Find where the given text appears and provide that cell's center as (x, y) coordinate. 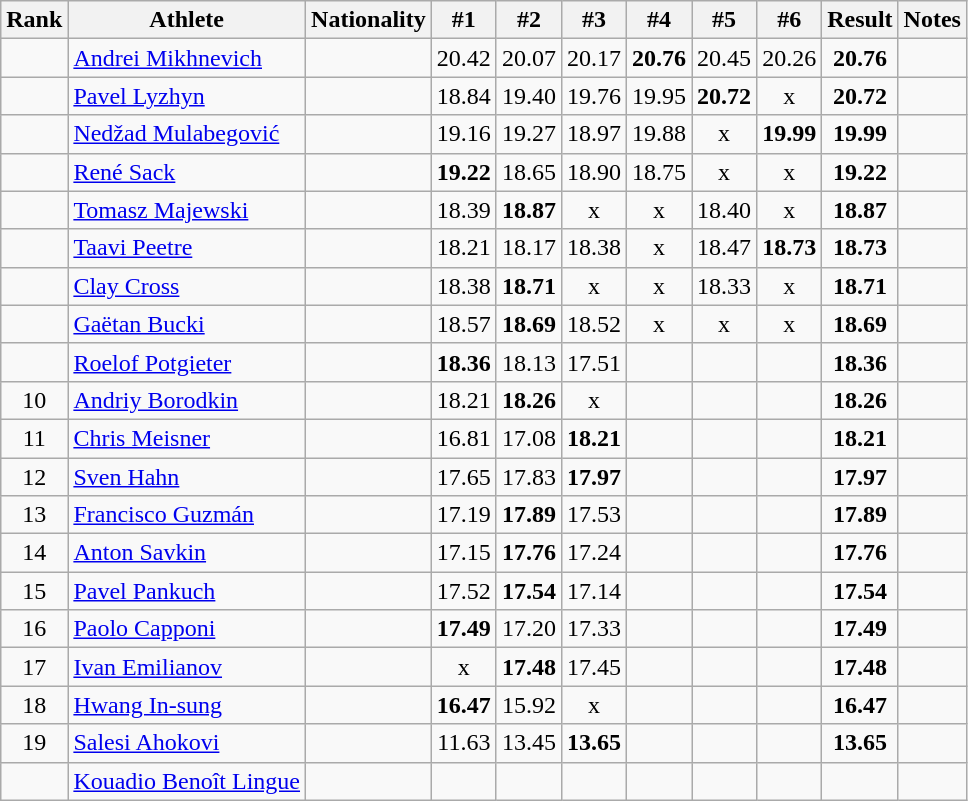
Pavel Pankuch (187, 591)
17.83 (528, 477)
Result (860, 20)
13 (34, 515)
19.76 (594, 96)
Kouadio Benoît Lingue (187, 781)
17.15 (464, 553)
#5 (724, 20)
20.07 (528, 58)
Nationality (369, 20)
#6 (790, 20)
Andriy Borodkin (187, 400)
17.51 (594, 362)
18.90 (594, 172)
18.17 (528, 248)
20.17 (594, 58)
18.13 (528, 362)
17.53 (594, 515)
#4 (658, 20)
René Sack (187, 172)
Francisco Guzmán (187, 515)
19.95 (658, 96)
20.26 (790, 58)
17.24 (594, 553)
Clay Cross (187, 286)
19.27 (528, 134)
17.45 (594, 667)
18 (34, 705)
Tomasz Majewski (187, 210)
18.39 (464, 210)
18.97 (594, 134)
#3 (594, 20)
19.40 (528, 96)
15 (34, 591)
18.52 (594, 324)
17.14 (594, 591)
Rank (34, 20)
Taavi Peetre (187, 248)
Andrei Mikhnevich (187, 58)
10 (34, 400)
Anton Savkin (187, 553)
18.33 (724, 286)
#1 (464, 20)
20.42 (464, 58)
16.81 (464, 438)
#2 (528, 20)
17.19 (464, 515)
19.16 (464, 134)
16 (34, 629)
18.75 (658, 172)
17 (34, 667)
Hwang In-sung (187, 705)
Ivan Emilianov (187, 667)
17.33 (594, 629)
Nedžad Mulabegović (187, 134)
18.47 (724, 248)
11 (34, 438)
Notes (932, 20)
Pavel Lyzhyn (187, 96)
19.88 (658, 134)
17.08 (528, 438)
Roelof Potgieter (187, 362)
18.57 (464, 324)
Paolo Capponi (187, 629)
17.52 (464, 591)
19 (34, 743)
20.45 (724, 58)
Chris Meisner (187, 438)
18.40 (724, 210)
17.20 (528, 629)
Gaëtan Bucki (187, 324)
13.45 (528, 743)
18.84 (464, 96)
Salesi Ahokovi (187, 743)
Athlete (187, 20)
Sven Hahn (187, 477)
14 (34, 553)
17.65 (464, 477)
15.92 (528, 705)
12 (34, 477)
18.65 (528, 172)
11.63 (464, 743)
